Scan for the cell matching the given text and deliver its [x, y] coordinate at center. 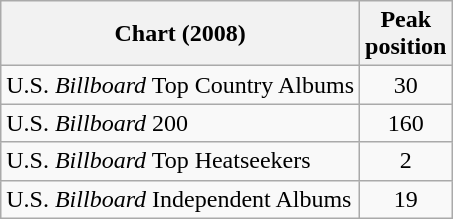
2 [406, 161]
U.S. Billboard Independent Albums [180, 199]
U.S. Billboard Top Heatseekers [180, 161]
160 [406, 123]
19 [406, 199]
Chart (2008) [180, 34]
30 [406, 85]
Peakposition [406, 34]
U.S. Billboard Top Country Albums [180, 85]
U.S. Billboard 200 [180, 123]
